From the cell containing the given text, extract its center point as (X, Y) coordinate. 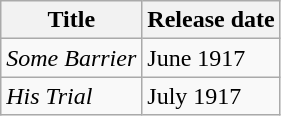
Release date (211, 20)
Some Barrier (72, 58)
Title (72, 20)
His Trial (72, 96)
July 1917 (211, 96)
June 1917 (211, 58)
